Extract the (X, Y) coordinate from the center of the cell holding the provided text.  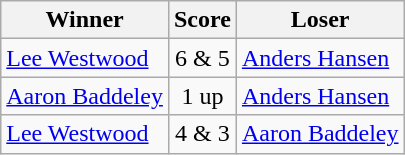
4 & 3 (202, 134)
Score (202, 20)
Winner (85, 20)
1 up (202, 96)
Loser (320, 20)
6 & 5 (202, 58)
